Output the [x, y] coordinate of the center of the cell containing the given text.  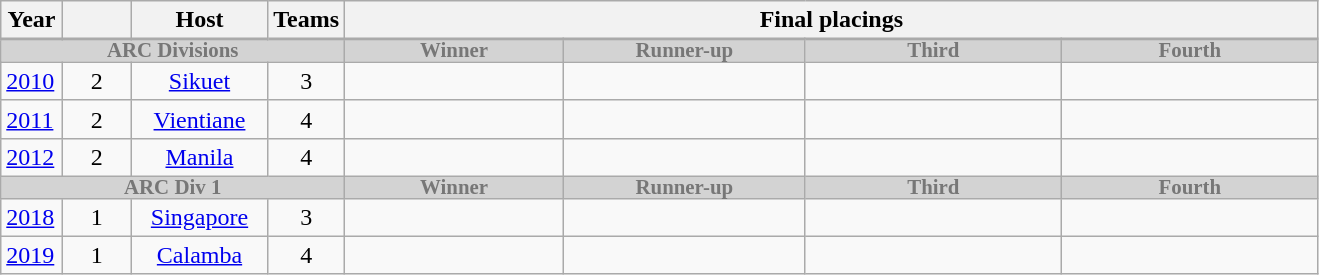
Manila [199, 157]
2012 [32, 157]
2011 [32, 119]
Year [32, 20]
Host [199, 20]
2010 [32, 81]
ARC Divisions [173, 51]
ARC Div 1 [173, 187]
Calamba [199, 255]
Final placings [832, 20]
Sikuet [199, 81]
2019 [32, 255]
Teams [306, 20]
Singapore [199, 217]
2018 [32, 217]
Vientiane [199, 119]
